Return [x, y] of the center of cell containing provided text 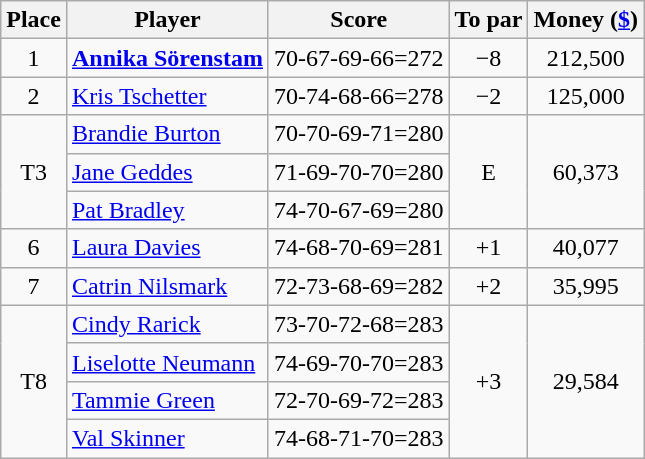
Kris Tschetter [167, 96]
72-73-68-69=282 [358, 286]
70-74-68-66=278 [358, 96]
35,995 [586, 286]
Val Skinner [167, 438]
T8 [34, 381]
73-70-72-68=283 [358, 324]
−2 [488, 96]
1 [34, 58]
71-69-70-70=280 [358, 172]
E [488, 172]
Pat Bradley [167, 210]
74-68-71-70=283 [358, 438]
Tammie Green [167, 400]
T3 [34, 172]
212,500 [586, 58]
Brandie Burton [167, 134]
72-70-69-72=283 [358, 400]
70-70-69-71=280 [358, 134]
29,584 [586, 381]
2 [34, 96]
To par [488, 20]
Catrin Nilsmark [167, 286]
70-67-69-66=272 [358, 58]
+2 [488, 286]
6 [34, 248]
Score [358, 20]
Money ($) [586, 20]
40,077 [586, 248]
−8 [488, 58]
Cindy Rarick [167, 324]
125,000 [586, 96]
74-68-70-69=281 [358, 248]
60,373 [586, 172]
Place [34, 20]
Player [167, 20]
Liselotte Neumann [167, 362]
7 [34, 286]
Jane Geddes [167, 172]
+1 [488, 248]
+3 [488, 381]
Annika Sörenstam [167, 58]
74-70-67-69=280 [358, 210]
Laura Davies [167, 248]
74-69-70-70=283 [358, 362]
